Detect which cell encompasses the target text, then output its [X, Y] center coordinate. 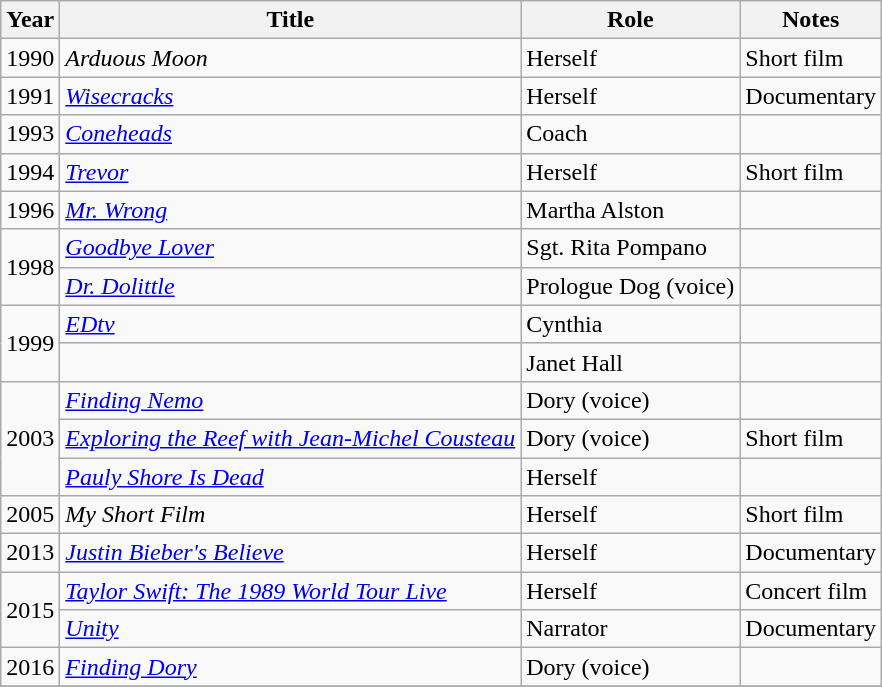
1998 [30, 267]
Unity [290, 629]
Dr. Dolittle [290, 286]
Prologue Dog (voice) [630, 286]
Role [630, 20]
Exploring the Reef with Jean-Michel Cousteau [290, 438]
2015 [30, 610]
2013 [30, 553]
2005 [30, 515]
1994 [30, 172]
1990 [30, 58]
Justin Bieber's Believe [290, 553]
Wisecracks [290, 96]
Coneheads [290, 134]
1991 [30, 96]
Mr. Wrong [290, 210]
Finding Nemo [290, 400]
Goodbye Lover [290, 248]
Year [30, 20]
Sgt. Rita Pompano [630, 248]
Notes [811, 20]
My Short Film [290, 515]
2016 [30, 667]
1996 [30, 210]
Trevor [290, 172]
1999 [30, 343]
Finding Dory [290, 667]
Narrator [630, 629]
Coach [630, 134]
Cynthia [630, 324]
Title [290, 20]
Concert film [811, 591]
1993 [30, 134]
2003 [30, 438]
Pauly Shore Is Dead [290, 477]
Arduous Moon [290, 58]
Janet Hall [630, 362]
Martha Alston [630, 210]
EDtv [290, 324]
Taylor Swift: The 1989 World Tour Live [290, 591]
